Find where the given text appears and provide that cell's center as [x, y] coordinate. 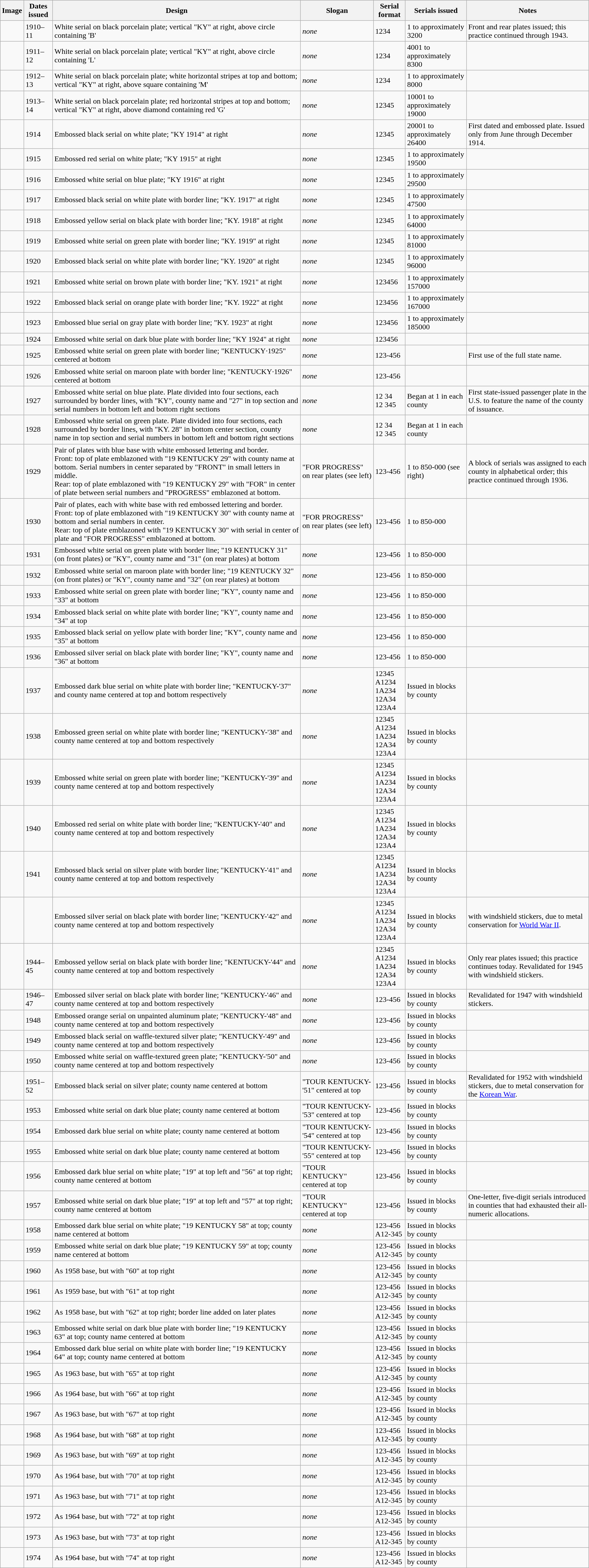
1941 [38, 874]
Embossed dark blue serial on white plate with border line; "KENTUCKY-'37" and county name centered at top and bottom respectively [177, 690]
1944–45 [38, 966]
1968 [38, 1434]
Embossed yellow serial on black plate with border line; "KENTUCKY-'44" and county name centered at top and bottom respectively [177, 966]
1940 [38, 828]
Slogan [337, 11]
First state-issued passenger plate in the U.S. to feature the name of the county of issuance. [528, 401]
1913–14 [38, 105]
"TOUR KENTUCKY-'55" centered at top [337, 1151]
Embossed white serial on maroon plate with border line; "19 KENTUCKY 32" (on front plates) or "KY", county name and "32" (on rear plates) at bottom [177, 575]
1 to approximately 81000 [436, 241]
Embossed white serial on green plate with border line; "KY. 1919" at right [177, 241]
White serial on black porcelain plate; red horizontal stripes at top and bottom; vertical "KY" at right, above diamond containing red 'G' [177, 105]
1954 [38, 1131]
"TOUR KENTUCKY-'51" centered at top [337, 1086]
1934 [38, 616]
As 1963 base, but with "69" at top right [177, 1455]
1950 [38, 1061]
1915 [38, 159]
1958 [38, 1230]
1911–12 [38, 56]
Only rear plates issued; this practice continues today. Revalidated for 1945 with windshield stickers. [528, 966]
Embossed white serial on green plate with border line; "KENTUCKY-'39" and county name centered at top and bottom respectively [177, 782]
Design [177, 11]
Embossed red serial on white plate; "KY 1915" at right [177, 159]
Revalidated for 1947 with windshield stickers. [528, 999]
As 1958 base, but with "62" at top right; border line added on later plates [177, 1312]
Front and rear plates issued; this practice continued through 1943. [528, 31]
1 to approximately 96000 [436, 261]
1969 [38, 1455]
1949 [38, 1040]
Embossed black serial on silver plate with border line; "KENTUCKY-'41" and county name centered at top and bottom respectively [177, 874]
White serial on black porcelain plate; vertical "KY" at right, above circle containing 'B' [177, 31]
1946–47 [38, 999]
Embossed black serial on orange plate with border line; "KY. 1922" at right [177, 302]
1938 [38, 736]
Embossed black serial on white plate with border line; "KY", county name and "34" at top [177, 616]
As 1963 base, but with "67" at top right [177, 1414]
1 to approximately 19500 [436, 159]
1 to approximately 64000 [436, 220]
1964 [38, 1353]
1 to approximately 185000 [436, 323]
Embossed white serial on dark blue plate with border line; "19 KENTUCKY 63" at top; county name centered at bottom [177, 1332]
Embossed white serial on blue plate; "KY 1916" at right [177, 179]
1935 [38, 637]
Embossed orange serial on unpainted aluminum plate; "KENTUCKY-'48" and county name centered at top and bottom respectively [177, 1020]
As 1963 base, but with "71" at top right [177, 1496]
with windshield stickers, due to metal conservation for World War II. [528, 920]
Embossed blue serial on gray plate with border line; "KY. 1923" at right [177, 323]
1 to approximately 157000 [436, 281]
One-letter, five-digit serials introduced in counties that had exhausted their all-numeric allocations. [528, 1205]
1927 [38, 401]
As 1964 base, but with "68" at top right [177, 1434]
1970 [38, 1475]
1936 [38, 657]
As 1964 base, but with "66" at top right [177, 1394]
1924 [38, 339]
As 1963 base, but with "73" at top right [177, 1537]
1933 [38, 596]
Embossed silver serial on black plate with border line; "KENTUCKY-'46" and county name centered at top and bottom respectively [177, 999]
1 to approximately 47500 [436, 200]
"TOUR KENTUCKY-'54" centered at top [337, 1131]
1931 [38, 555]
Revalidated for 1952 with windshield stickers, due to metal conservation for the Korean War. [528, 1086]
1972 [38, 1516]
1974 [38, 1558]
"TOUR KENTUCKY-'53" centered at top [337, 1110]
Embossed yellow serial on black plate with border line; "KY. 1918" at right [177, 220]
1963 [38, 1332]
First use of the full state name. [528, 355]
1912–13 [38, 81]
Embossed white serial on green plate with border line; "19 KENTUCKY 31" (on front plates) or "KY", county name and "31" (on rear plates) at bottom [177, 555]
1923 [38, 323]
1917 [38, 200]
1951–52 [38, 1086]
Embossed green serial on white plate with border line; "KENTUCKY-'38" and county name centered at top and bottom respectively [177, 736]
1955 [38, 1151]
1959 [38, 1251]
1929 [38, 471]
1932 [38, 575]
As 1964 base, but with "72" at top right [177, 1516]
A block of serials was assigned to each county in alphabetical order; this practice continued through 1936. [528, 471]
As 1963 base, but with "65" at top right [177, 1373]
1966 [38, 1394]
1962 [38, 1312]
Embossed white serial on brown plate with border line; "KY. 1921" at right [177, 281]
Embossed black serial on white plate; "KY 1914" at right [177, 134]
4001 to approximately 8300 [436, 56]
Embossed white serial on green plate with border line; "KY", county name and "33" at bottom [177, 596]
Embossed white serial on dark blue plate with border line; "KY 1924" at right [177, 339]
As 1958 base, but with "60" at top right [177, 1271]
1918 [38, 220]
1956 [38, 1176]
1925 [38, 355]
First dated and embossed plate. Issued only from June through December 1914. [528, 134]
As 1964 base, but with "70" at top right [177, 1475]
Embossed black serial on white plate with border line; "KY. 1917" at right [177, 200]
Embossed black serial on yellow plate with border line; "KY", county name and "35" at bottom [177, 637]
Embossed white serial on dark blue plate; "19 KENTUCKY 59" at top; county name centered at bottom [177, 1251]
1 to approximately 3200 [436, 31]
Embossed red serial on white plate with border line; "KENTUCKY-'40" and county name centered at top and bottom respectively [177, 828]
Embossed dark blue serial on white plate; county name centered at bottom [177, 1131]
1937 [38, 690]
Serials issued [436, 11]
Embossed dark blue serial on white plate; "19 KENTUCKY 58" at top; county name centered at bottom [177, 1230]
1 to approximately 167000 [436, 302]
1939 [38, 782]
Embossed silver serial on black plate with border line; "KY", county name and "36" at bottom [177, 657]
1919 [38, 241]
1967 [38, 1414]
As 1959 base, but with "61" at top right [177, 1292]
As 1964 base, but with "74" at top right [177, 1558]
1921 [38, 281]
1953 [38, 1110]
Dates issued [38, 11]
White serial on black porcelain plate; white horizontal stripes at top and bottom; vertical "KY" at right, above square containing 'M' [177, 81]
Embossed white serial on green plate with border line; "KENTUCKY·1925" centered at bottom [177, 355]
1914 [38, 134]
1971 [38, 1496]
1922 [38, 302]
Embossed black serial on waffle-textured silver plate; "KENTUCKY-'49" and county name centered at top and bottom respectively [177, 1040]
1928 [38, 429]
1 to approximately 8000 [436, 81]
10001 to approximately 19000 [436, 105]
1 to 850-000 (see right) [436, 471]
1961 [38, 1292]
Embossed dark blue serial on white plate with border line; "19 KENTUCKY 64" at top; county name centered at bottom [177, 1353]
Serial format [390, 11]
Image [12, 11]
1926 [38, 376]
1 to approximately 29500 [436, 179]
Embossed black serial on white plate with border line; "KY. 1920" at right [177, 261]
1957 [38, 1205]
White serial on black porcelain plate; vertical "KY" at right, above circle containing 'L' [177, 56]
Notes [528, 11]
1916 [38, 179]
Embossed dark blue serial on white plate; "19" at top left and "56" at top right; county name centered at bottom [177, 1176]
20001 to approximately 26400 [436, 134]
1930 [38, 521]
1910–11 [38, 31]
Embossed white serial on dark blue plate; "19" at top left and "57" at top right; county name centered at bottom [177, 1205]
1965 [38, 1373]
Embossed black serial on silver plate; county name centered at bottom [177, 1086]
Embossed white serial on maroon plate with border line; "KENTUCKY·1926" centered at bottom [177, 376]
1948 [38, 1020]
1973 [38, 1537]
Embossed silver serial on black plate with border line; "KENTUCKY-'42" and county name centered at top and bottom respectively [177, 920]
1920 [38, 261]
1960 [38, 1271]
Embossed white serial on waffle-textured green plate; "KENTUCKY-'50" and county name centered at top and bottom respectively [177, 1061]
